From the cell containing the given text, extract its center point as (X, Y) coordinate. 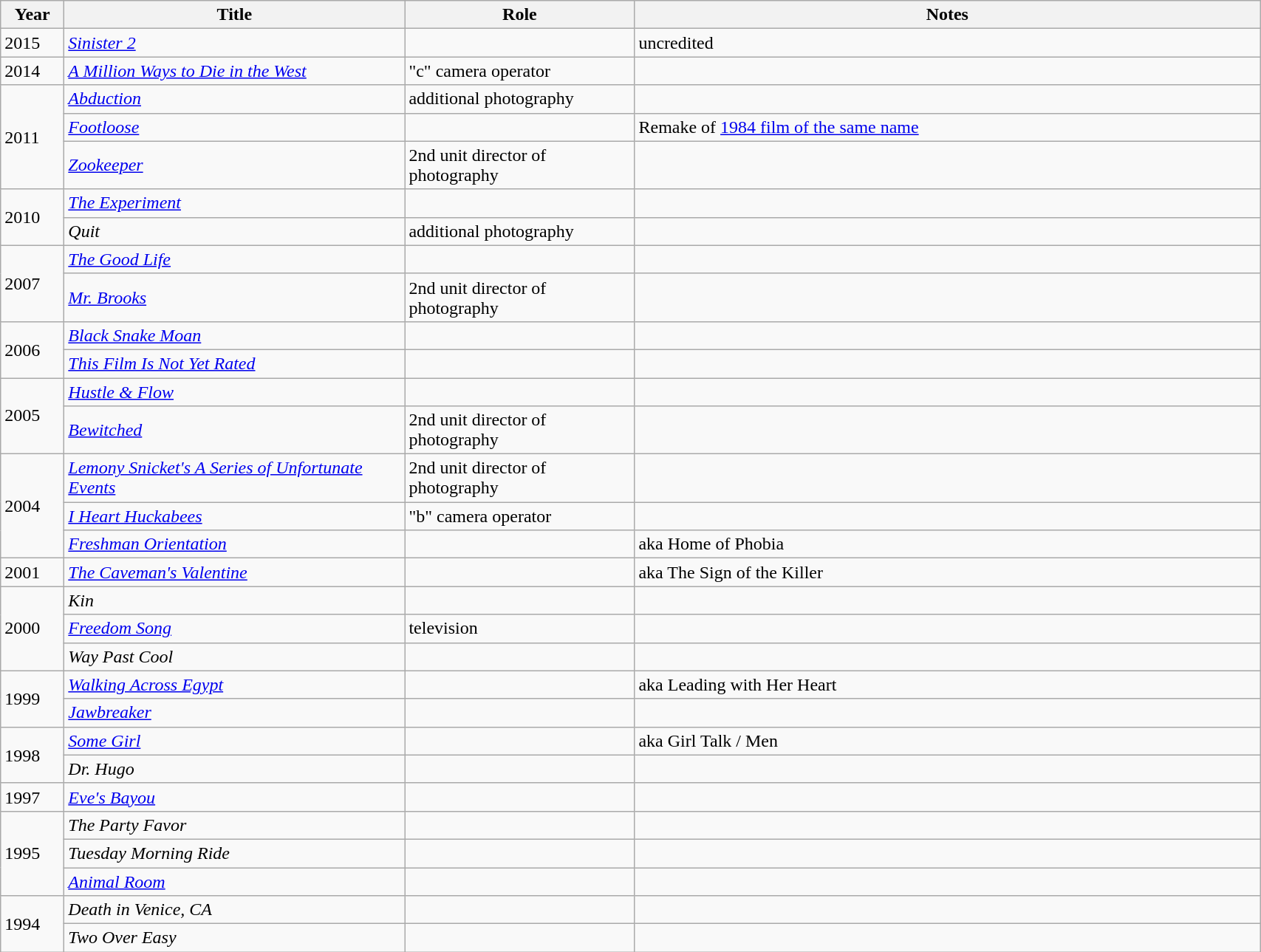
aka Home of Phobia (947, 544)
2000 (33, 629)
The Caveman's Valentine (235, 572)
2006 (33, 349)
Way Past Cool (235, 657)
Mr. Brooks (235, 297)
2007 (33, 284)
Zookeeper (235, 165)
2005 (33, 417)
Walking Across Egypt (235, 685)
2004 (33, 507)
1999 (33, 699)
Dr. Hugo (235, 769)
The Good Life (235, 259)
Remake of 1984 film of the same name (947, 127)
Sinister 2 (235, 43)
Black Snake Moan (235, 335)
Notes (947, 15)
Two Over Easy (235, 938)
Title (235, 15)
Hustle & Flow (235, 392)
1995 (33, 853)
The Party Favor (235, 825)
The Experiment (235, 203)
Animal Room (235, 881)
Footloose (235, 127)
2014 (33, 71)
uncredited (947, 43)
1994 (33, 924)
2011 (33, 137)
2001 (33, 572)
1998 (33, 755)
aka Leading with Her Heart (947, 685)
Bewitched (235, 430)
Freshman Orientation (235, 544)
Year (33, 15)
Eve's Bayou (235, 797)
Freedom Song (235, 629)
Role (520, 15)
"b" camera operator (520, 516)
2010 (33, 217)
Some Girl (235, 741)
"c" camera operator (520, 71)
Death in Venice, CA (235, 910)
Quit (235, 231)
Jawbreaker (235, 713)
This Film Is Not Yet Rated (235, 363)
aka Girl Talk / Men (947, 741)
I Heart Huckabees (235, 516)
television (520, 629)
Abduction (235, 99)
Kin (235, 600)
aka The Sign of the Killer (947, 572)
1997 (33, 797)
A Million Ways to Die in the West (235, 71)
2015 (33, 43)
Lemony Snicket's A Series of Unfortunate Events (235, 479)
Tuesday Morning Ride (235, 853)
